Locate the cell with the specified text and output its (X, Y) center coordinate. 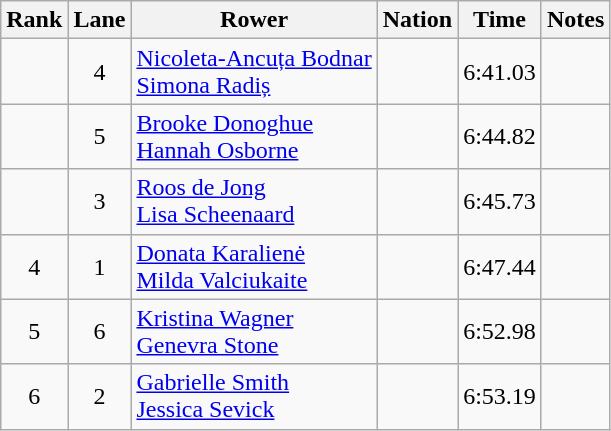
6:47.44 (500, 266)
6:41.03 (500, 72)
Time (500, 20)
Kristina WagnerGenevra Stone (254, 332)
Rower (254, 20)
1 (100, 266)
Nicoleta-Ancuța BodnarSimona Radiș (254, 72)
Roos de JongLisa Scheenaard (254, 202)
3 (100, 202)
6:44.82 (500, 136)
Donata KaralienėMilda Valciukaite (254, 266)
Brooke DonoghueHannah Osborne (254, 136)
6:53.19 (500, 396)
2 (100, 396)
6:45.73 (500, 202)
Nation (417, 20)
6:52.98 (500, 332)
Lane (100, 20)
Gabrielle SmithJessica Sevick (254, 396)
Rank (34, 20)
Notes (575, 20)
